Return [X, Y] of the center of cell containing provided text 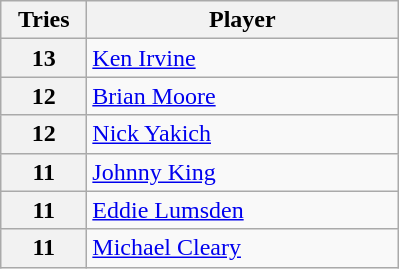
Brian Moore [242, 96]
Ken Irvine [242, 58]
Johnny King [242, 172]
Eddie Lumsden [242, 210]
Tries [44, 20]
13 [44, 58]
Nick Yakich [242, 134]
Player [242, 20]
Michael Cleary [242, 248]
